Capture the cell that displays the provided text and extract its [x, y] central coordinate. 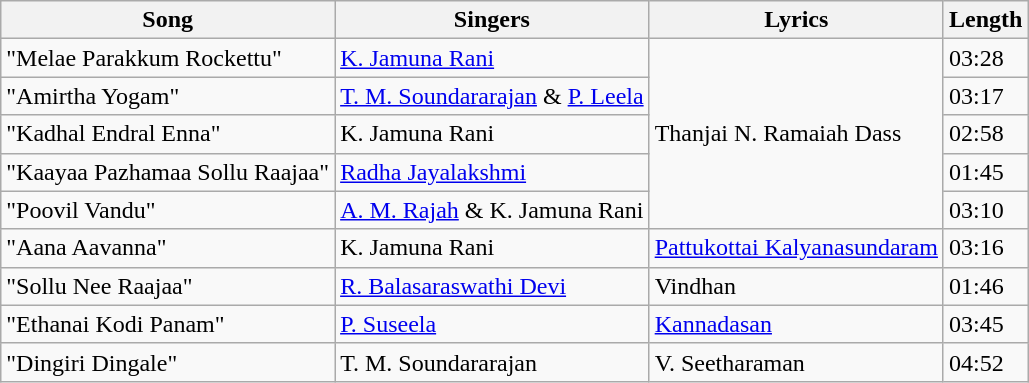
A. M. Rajah & K. Jamuna Rani [492, 210]
Song [168, 20]
Radha Jayalakshmi [492, 172]
T. M. Soundararajan & P. Leela [492, 96]
"Amirtha Yogam" [168, 96]
02:58 [985, 134]
01:45 [985, 172]
01:46 [985, 286]
"Ethanai Kodi Panam" [168, 324]
V. Seetharaman [796, 362]
Length [985, 20]
P. Suseela [492, 324]
Kannadasan [796, 324]
03:28 [985, 58]
"Kadhal Endral Enna" [168, 134]
Vindhan [796, 286]
Lyrics [796, 20]
"Poovil Vandu" [168, 210]
03:16 [985, 248]
"Kaayaa Pazhamaa Sollu Raajaa" [168, 172]
03:45 [985, 324]
Pattukottai Kalyanasundaram [796, 248]
"Sollu Nee Raajaa" [168, 286]
"Aana Aavanna" [168, 248]
R. Balasaraswathi Devi [492, 286]
03:10 [985, 210]
04:52 [985, 362]
"Dingiri Dingale" [168, 362]
Singers [492, 20]
"Melae Parakkum Rockettu" [168, 58]
Thanjai N. Ramaiah Dass [796, 134]
03:17 [985, 96]
T. M. Soundararajan [492, 362]
